Detect which cell encompasses the target text, then output its [x, y] center coordinate. 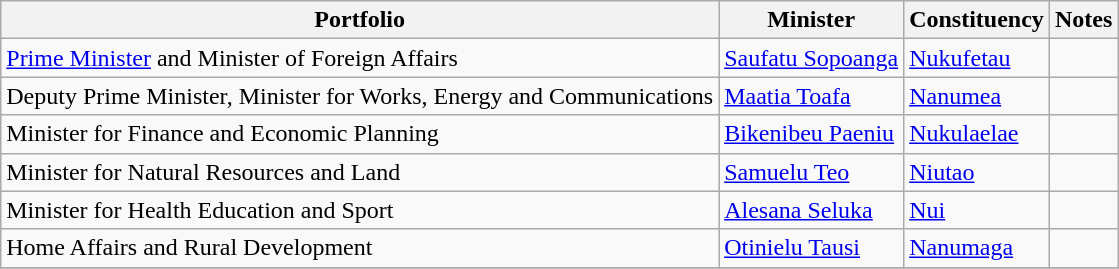
Home Affairs and Rural Development [360, 248]
Bikenibeu Paeniu [812, 134]
Nanumaga [977, 248]
Prime Minister and Minister of Foreign Affairs [360, 58]
Notes [1083, 20]
Nukulaelae [977, 134]
Minister [812, 20]
Deputy Prime Minister, Minister for Works, Energy and Communications [360, 96]
Alesana Seluka [812, 210]
Niutao [977, 172]
Saufatu Sopoanga [812, 58]
Samuelu Teo [812, 172]
Minister for Health Education and Sport [360, 210]
Nui [977, 210]
Nanumea [977, 96]
Minister for Finance and Economic Planning [360, 134]
Nukufetau [977, 58]
Portfolio [360, 20]
Maatia Toafa [812, 96]
Otinielu Tausi [812, 248]
Minister for Natural Resources and Land [360, 172]
Constituency [977, 20]
